For the text-containing cell, return its midpoint in [x, y] coordinate format. 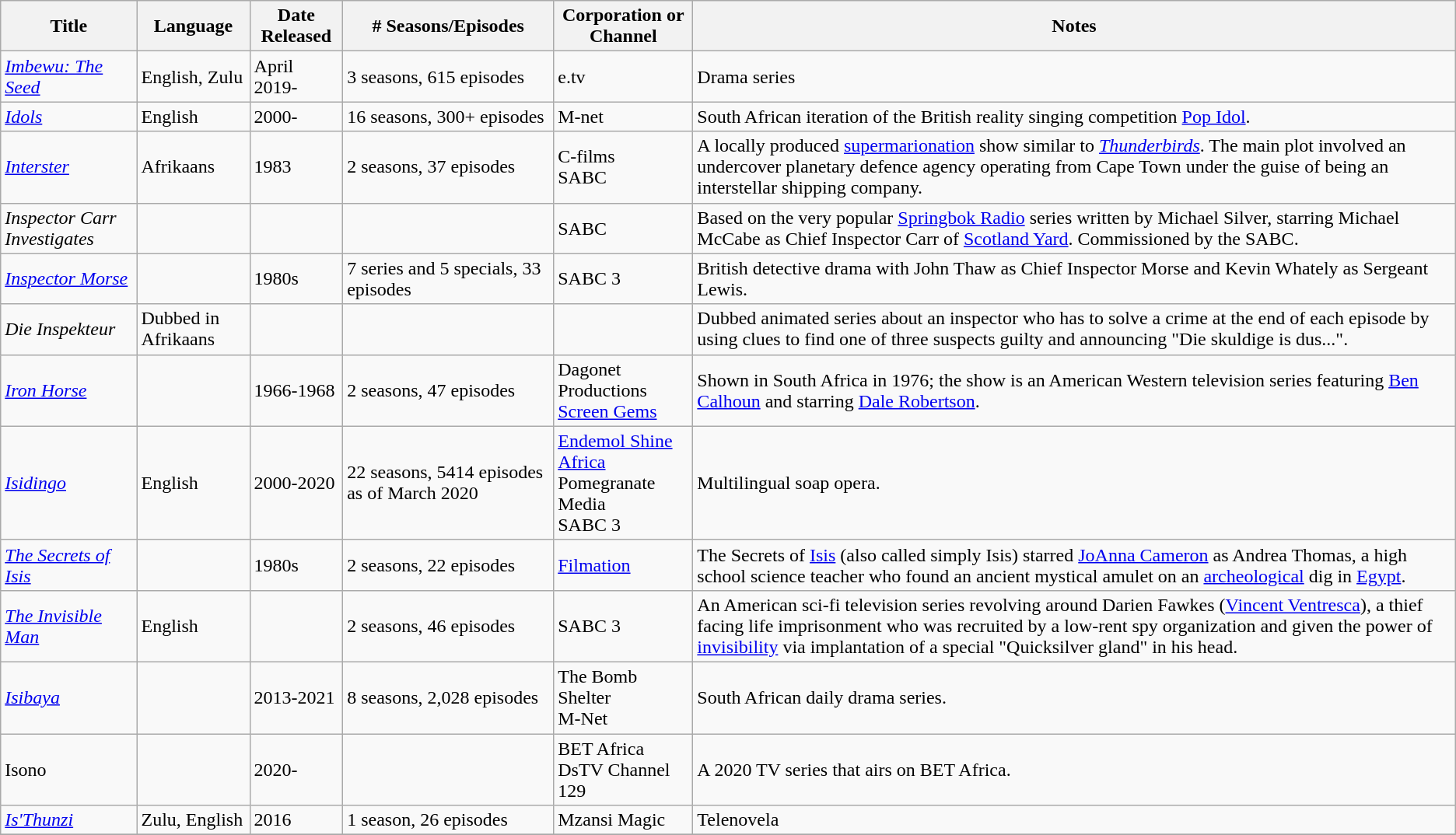
South African iteration of the British reality singing competition Pop Idol. [1074, 117]
Imbewu: The Seed [68, 76]
2020- [296, 770]
The Secrets of Isis [68, 564]
2016 [296, 820]
Dagonet ProductionsScreen Gems [624, 390]
e.tv [624, 76]
A 2020 TV series that airs on BET Africa. [1074, 770]
Endemol Shine AfricaPomegranate MediaSABC 3 [624, 483]
2 seasons, 47 episodes [448, 390]
Drama series [1074, 76]
The Bomb ShelterM-Net [624, 697]
M-net [624, 117]
22 seasons, 5414 episodes as of March 2020 [448, 483]
Afrikaans [193, 167]
1 season, 26 episodes [448, 820]
Multilingual soap opera. [1074, 483]
8 seasons, 2,028 episodes [448, 697]
2 seasons, 37 episodes [448, 167]
# Seasons/Episodes [448, 26]
Iron Horse [68, 390]
April 2019- [296, 76]
Date Released [296, 26]
1983 [296, 167]
SABC [624, 229]
Isono [68, 770]
The Invisible Man [68, 626]
2000- [296, 117]
2013-2021 [296, 697]
Idols [68, 117]
Inspector Morse [68, 278]
Mzansi Magic [624, 820]
2000-2020 [296, 483]
C-filmsSABC [624, 167]
3 seasons, 615 episodes [448, 76]
Telenovela [1074, 820]
British detective drama with John Thaw as Chief Inspector Morse and Kevin Whately as Sergeant Lewis. [1074, 278]
Dubbed in Afrikaans [193, 330]
Corporation or Channel [624, 26]
7 series and 5 specials, 33 episodes [448, 278]
Inspector Carr Investigates [68, 229]
Title [68, 26]
Die Inspekteur [68, 330]
Filmation [624, 564]
Notes [1074, 26]
Language [193, 26]
English, Zulu [193, 76]
Interster [68, 167]
16 seasons, 300+ episodes [448, 117]
Isibaya [68, 697]
2 seasons, 22 episodes [448, 564]
South African daily drama series. [1074, 697]
1966-1968 [296, 390]
Isidingo [68, 483]
Is'Thunzi [68, 820]
Zulu, English [193, 820]
Shown in South Africa in 1976; the show is an American Western television series featuring Ben Calhoun and starring Dale Robertson. [1074, 390]
2 seasons, 46 episodes [448, 626]
BET AfricaDsTV Channel 129 [624, 770]
